From the cell containing the given text, extract its center point as (x, y) coordinate. 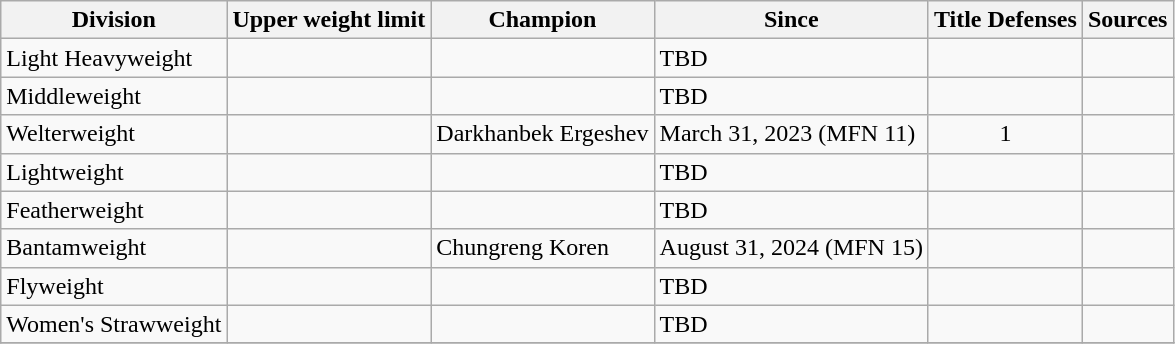
March 31, 2023 (MFN 11) (791, 134)
Champion (542, 20)
Featherweight (114, 210)
Welterweight (114, 134)
Upper weight limit (329, 20)
Women's Strawweight (114, 324)
Darkhanbek Ergeshev (542, 134)
Middleweight (114, 96)
Since (791, 20)
August 31, 2024 (MFN 15) (791, 248)
Light Heavyweight (114, 58)
Title Defenses (1005, 20)
Sources (1128, 20)
Division (114, 20)
Lightweight (114, 172)
1 (1005, 134)
Chungreng Koren (542, 248)
Bantamweight (114, 248)
Flyweight (114, 286)
